Scan for the cell matching the given text and deliver its [X, Y] coordinate at center. 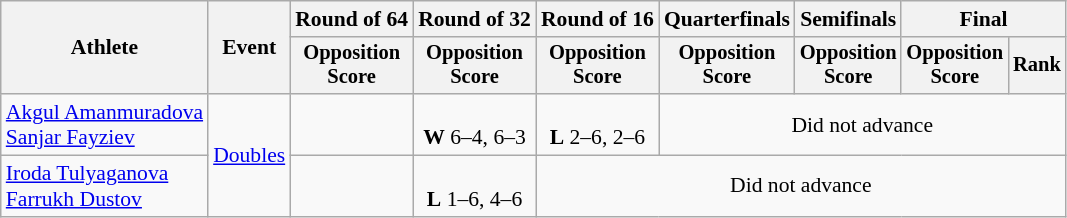
Event [249, 48]
Athlete [104, 48]
Round of 64 [352, 19]
Final [983, 19]
W 6–4, 6–3 [474, 124]
Iroda TulyaganovaFarrukh Dustov [104, 186]
Quarterfinals [727, 19]
L 1–6, 4–6 [474, 186]
Round of 32 [474, 19]
Akgul AmanmuradovaSanjar Fayziev [104, 124]
Round of 16 [598, 19]
Semifinals [848, 19]
Rank [1037, 66]
L 2–6, 2–6 [598, 124]
Doubles [249, 155]
